Capture the cell that displays the provided text and extract its [x, y] central coordinate. 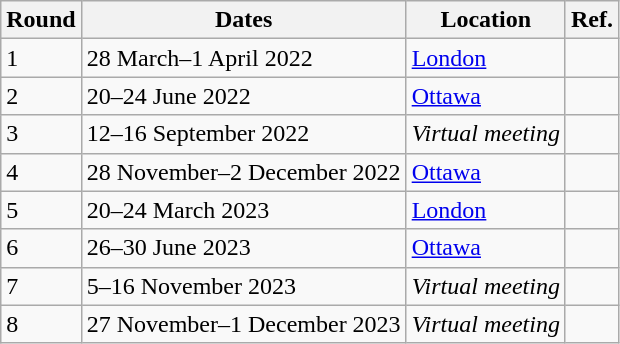
28 November–2 December 2022 [244, 172]
20–24 March 2023 [244, 210]
1 [41, 58]
26–30 June 2023 [244, 248]
20–24 June 2022 [244, 96]
Ref. [592, 20]
8 [41, 324]
4 [41, 172]
Round [41, 20]
6 [41, 248]
28 March–1 April 2022 [244, 58]
5–16 November 2023 [244, 286]
7 [41, 286]
12–16 September 2022 [244, 134]
5 [41, 210]
3 [41, 134]
Location [486, 20]
Dates [244, 20]
27 November–1 December 2023 [244, 324]
2 [41, 96]
